Locate the cell with the specified text and output its (X, Y) center coordinate. 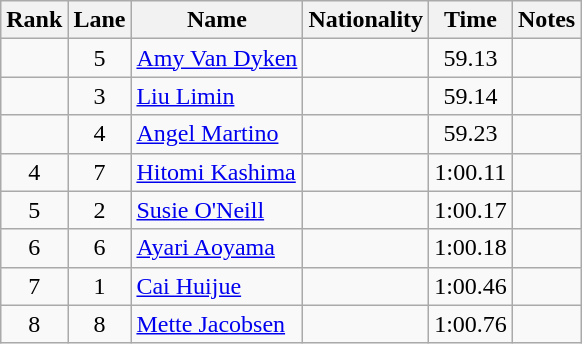
1 (100, 286)
Liu Limin (217, 96)
Rank (34, 20)
Time (471, 20)
Cai Huijue (217, 286)
Angel Martino (217, 134)
Notes (546, 20)
Susie O'Neill (217, 210)
1:00.76 (471, 324)
Nationality (366, 20)
Amy Van Dyken (217, 58)
Hitomi Kashima (217, 172)
1:00.46 (471, 286)
Ayari Aoyama (217, 248)
Mette Jacobsen (217, 324)
59.23 (471, 134)
59.13 (471, 58)
Name (217, 20)
2 (100, 210)
1:00.17 (471, 210)
1:00.18 (471, 248)
1:00.11 (471, 172)
Lane (100, 20)
3 (100, 96)
59.14 (471, 96)
